Scan for the cell matching the given text and deliver its [x, y] coordinate at center. 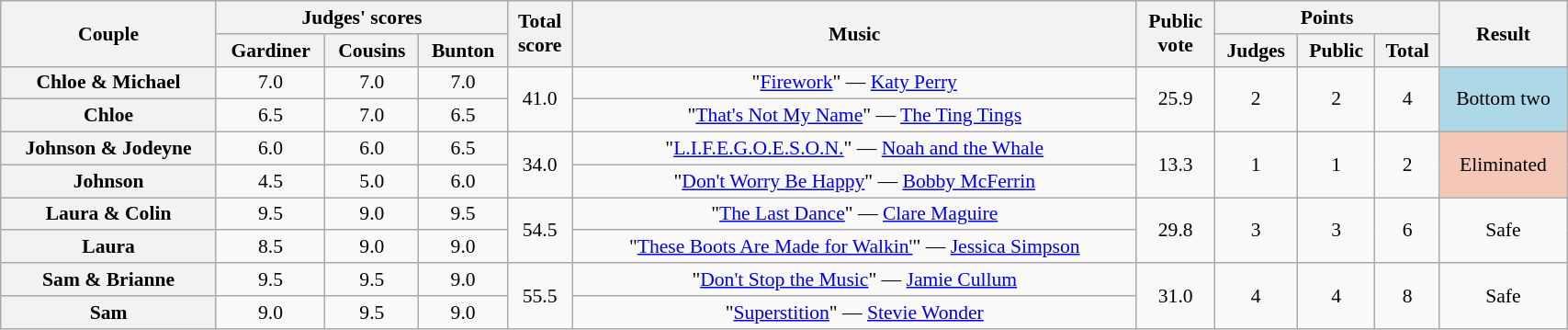
Laura [108, 247]
5.0 [372, 181]
Totalscore [540, 33]
"Superstition" — Stevie Wonder [854, 313]
"That's Not My Name" — The Ting Tings [854, 116]
13.3 [1176, 165]
Eliminated [1503, 165]
Music [854, 33]
8.5 [270, 247]
Public [1336, 51]
41.0 [540, 99]
"Don't Stop the Music" — Jamie Cullum [854, 279]
31.0 [1176, 296]
Judges' scores [362, 17]
Sam & Brianne [108, 279]
Gardiner [270, 51]
6 [1407, 230]
8 [1407, 296]
Johnson & Jodeyne [108, 149]
"Firework" — Katy Perry [854, 83]
Total [1407, 51]
Cousins [372, 51]
34.0 [540, 165]
Bottom two [1503, 99]
"L.I.F.E.G.O.E.S.O.N." — Noah and the Whale [854, 149]
Couple [108, 33]
55.5 [540, 296]
Bunton [463, 51]
Publicvote [1176, 33]
Chloe [108, 116]
Johnson [108, 181]
Points [1326, 17]
Result [1503, 33]
Sam [108, 313]
Laura & Colin [108, 214]
Judges [1256, 51]
"Don't Worry Be Happy" — Bobby McFerrin [854, 181]
4.5 [270, 181]
Chloe & Michael [108, 83]
25.9 [1176, 99]
54.5 [540, 230]
29.8 [1176, 230]
"These Boots Are Made for Walkin'" — Jessica Simpson [854, 247]
"The Last Dance" — Clare Maguire [854, 214]
